Return the [X, Y] coordinate for the center point of the cell that contains the specified text.  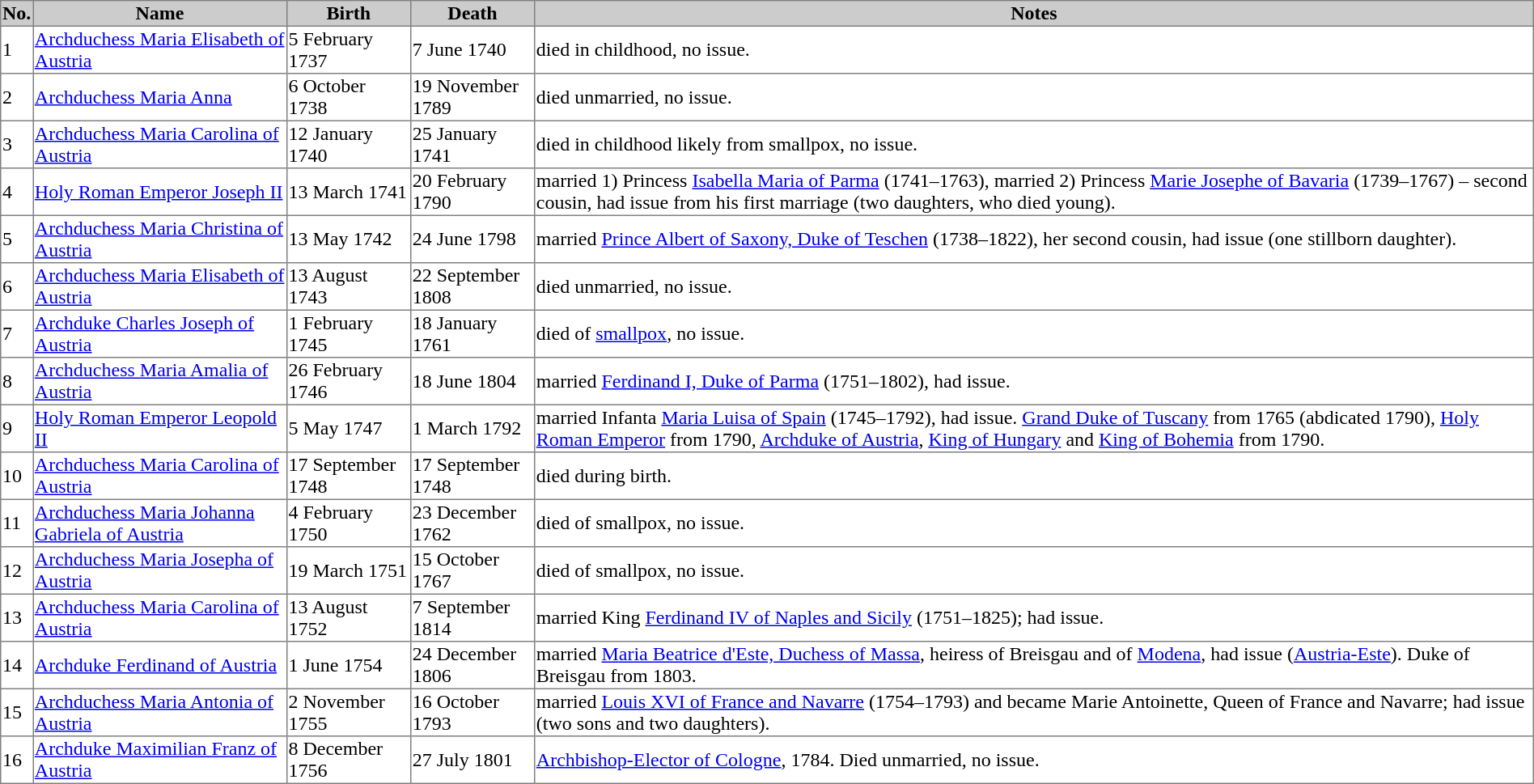
23 December 1762 [472, 523]
26 February 1746 [348, 381]
Name [160, 14]
1 June 1754 [348, 665]
9 [17, 428]
18 January 1761 [472, 333]
19 March 1751 [348, 570]
Archduchess Maria Anna [160, 97]
5 [17, 239]
25 January 1741 [472, 144]
24 December 1806 [472, 665]
Holy Roman Emperor Joseph II [160, 192]
13 March 1741 [348, 192]
1 [17, 49]
27 July 1801 [472, 760]
13 May 1742 [348, 239]
5 February 1737 [348, 49]
6 [17, 286]
16 October 1793 [472, 712]
15 October 1767 [472, 570]
No. [17, 14]
married Ferdinand I, Duke of Parma (1751–1802), had issue. [1034, 381]
Notes [1034, 14]
Archduke Ferdinand of Austria [160, 665]
Birth [348, 14]
7 September 1814 [472, 617]
Archduchess Maria Christina of Austria [160, 239]
12 January 1740 [348, 144]
16 [17, 760]
died during birth. [1034, 476]
24 June 1798 [472, 239]
1 February 1745 [348, 333]
7 June 1740 [472, 49]
3 [17, 144]
7 [17, 333]
Holy Roman Emperor Leopold II [160, 428]
4 February 1750 [348, 523]
15 [17, 712]
Archduchess Maria Antonia of Austria [160, 712]
13 August 1743 [348, 286]
6 October 1738 [348, 97]
22 September 1808 [472, 286]
married King Ferdinand IV of Naples and Sicily (1751–1825); had issue. [1034, 617]
Archduchess Maria Johanna Gabriela of Austria [160, 523]
Archbishop-Elector of Cologne, 1784. Died unmarried, no issue. [1034, 760]
1 March 1792 [472, 428]
died in childhood, no issue. [1034, 49]
12 [17, 570]
Archduke Charles Joseph of Austria [160, 333]
20 February 1790 [472, 192]
19 November 1789 [472, 97]
married Louis XVI of France and Navarre (1754–1793) and became Marie Antoinette, Queen of France and Navarre; had issue (two sons and two daughters). [1034, 712]
2 [17, 97]
5 May 1747 [348, 428]
died in childhood likely from smallpox, no issue. [1034, 144]
Archduke Maximilian Franz of Austria [160, 760]
married Maria Beatrice d'Este, Duchess of Massa, heiress of Breisgau and of Modena, had issue (Austria-Este). Duke of Breisgau from 1803. [1034, 665]
2 November 1755 [348, 712]
10 [17, 476]
13 August 1752 [348, 617]
4 [17, 192]
8 December 1756 [348, 760]
14 [17, 665]
8 [17, 381]
18 June 1804 [472, 381]
Archduchess Maria Josepha of Austria [160, 570]
13 [17, 617]
married Prince Albert of Saxony, Duke of Teschen (1738–1822), her second cousin, had issue (one stillborn daughter). [1034, 239]
11 [17, 523]
Death [472, 14]
Archduchess Maria Amalia of Austria [160, 381]
